Return the (X, Y) coordinate for the center point of the cell that contains the specified text.  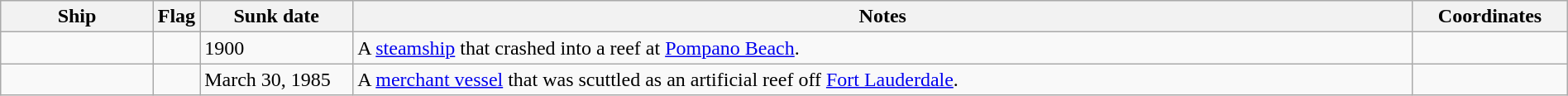
March 30, 1985 (276, 79)
Ship (77, 17)
Sunk date (276, 17)
A steamship that crashed into a reef at Pompano Beach. (883, 48)
1900 (276, 48)
Flag (176, 17)
A merchant vessel that was scuttled as an artificial reef off Fort Lauderdale. (883, 79)
Coordinates (1490, 17)
Notes (883, 17)
